Determine the [X, Y] coordinate at the center of the cell enclosing the given text.  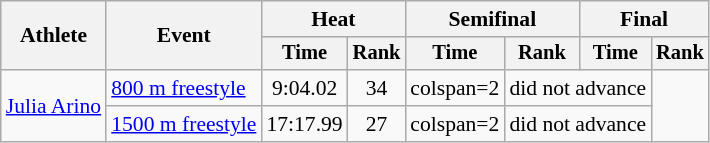
800 m freestyle [184, 88]
Athlete [54, 36]
Semifinal [492, 19]
9:04.02 [304, 88]
Julia Arino [54, 106]
34 [377, 88]
1500 m freestyle [184, 124]
Heat [333, 19]
Event [184, 36]
17:17.99 [304, 124]
27 [377, 124]
Final [644, 19]
